Scan for the cell matching the given text and deliver its [X, Y] coordinate at center. 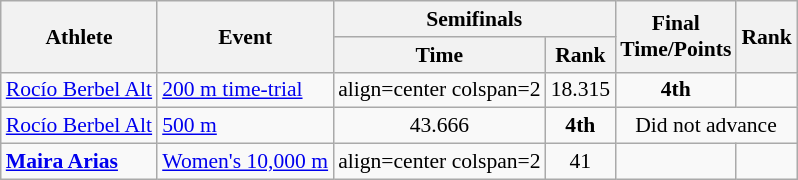
18.315 [580, 90]
Time [439, 55]
Maira Arias [79, 162]
200 m time-trial [245, 90]
500 m [245, 126]
Event [245, 36]
FinalTime/Points [676, 36]
Women's 10,000 m [245, 162]
Did not advance [706, 126]
Semifinals [474, 19]
43.666 [439, 126]
41 [580, 162]
Athlete [79, 36]
